Provide the (X, Y) coordinate of the cell's center where the given text is located.  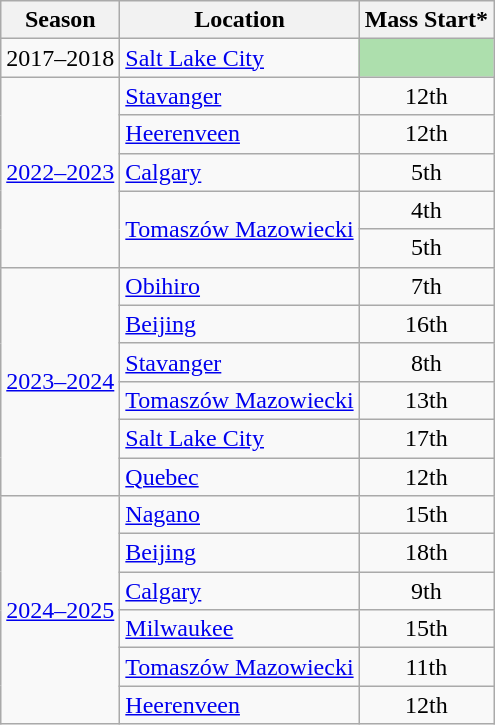
Quebec (240, 477)
16th (426, 324)
2017–2018 (60, 58)
Location (240, 20)
11th (426, 667)
2024–2025 (60, 610)
13th (426, 400)
Milwaukee (240, 629)
Mass Start* (426, 20)
9th (426, 591)
2022–2023 (60, 172)
17th (426, 438)
4th (426, 210)
8th (426, 362)
18th (426, 553)
Obihiro (240, 286)
Season (60, 20)
7th (426, 286)
2023–2024 (60, 381)
Nagano (240, 515)
